Return [X, Y] of the center of cell containing provided text 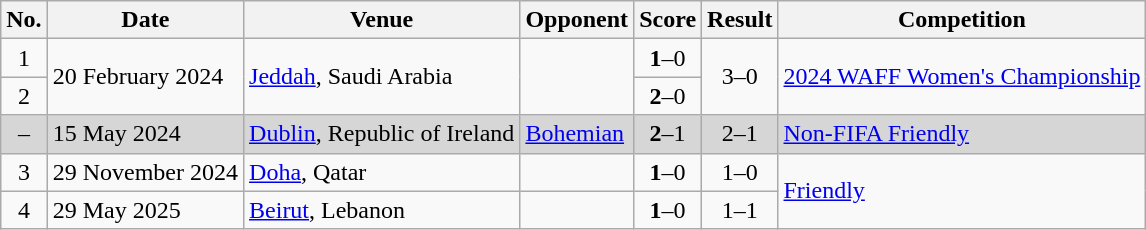
Date [145, 20]
Score [668, 20]
20 February 2024 [145, 77]
29 November 2024 [145, 172]
– [24, 134]
15 May 2024 [145, 134]
3 [24, 172]
2–0 [668, 96]
Competition [962, 20]
2024 WAFF Women's Championship [962, 77]
Venue [382, 20]
3–0 [740, 77]
Bohemian [577, 134]
1 [24, 58]
Dublin, Republic of Ireland [382, 134]
Friendly [962, 191]
No. [24, 20]
1–1 [740, 210]
Opponent [577, 20]
Non-FIFA Friendly [962, 134]
2 [24, 96]
Result [740, 20]
4 [24, 210]
Beirut, Lebanon [382, 210]
Doha, Qatar [382, 172]
Jeddah, Saudi Arabia [382, 77]
29 May 2025 [145, 210]
